Scan for the cell matching the given text and deliver its [X, Y] coordinate at center. 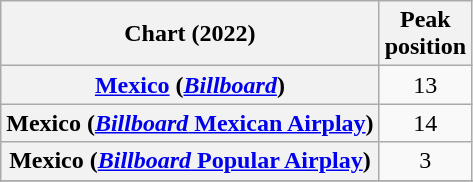
Mexico (Billboard) [190, 85]
13 [425, 85]
Chart (2022) [190, 34]
Peakposition [425, 34]
14 [425, 123]
Mexico (Billboard Popular Airplay) [190, 161]
3 [425, 161]
Mexico (Billboard Mexican Airplay) [190, 123]
